Extract the (x, y) coordinate from the center of the cell holding the provided text.  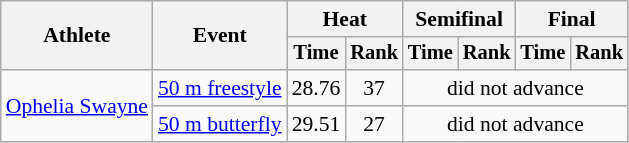
50 m butterfly (220, 124)
Event (220, 36)
50 m freestyle (220, 88)
Athlete (77, 36)
Semifinal (459, 19)
Ophelia Swayne (77, 106)
28.76 (316, 88)
37 (374, 88)
Heat (345, 19)
29.51 (316, 124)
Final (571, 19)
27 (374, 124)
